Determine the (X, Y) coordinate at the center of the cell enclosing the given text.  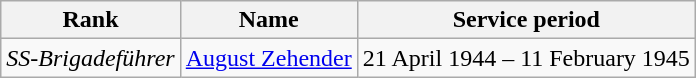
Name (268, 20)
SS-Brigadeführer (90, 58)
21 April 1944 – 11 February 1945 (526, 58)
Rank (90, 20)
Service period (526, 20)
August Zehender (268, 58)
